Detect which cell encompasses the target text, then output its [X, Y] center coordinate. 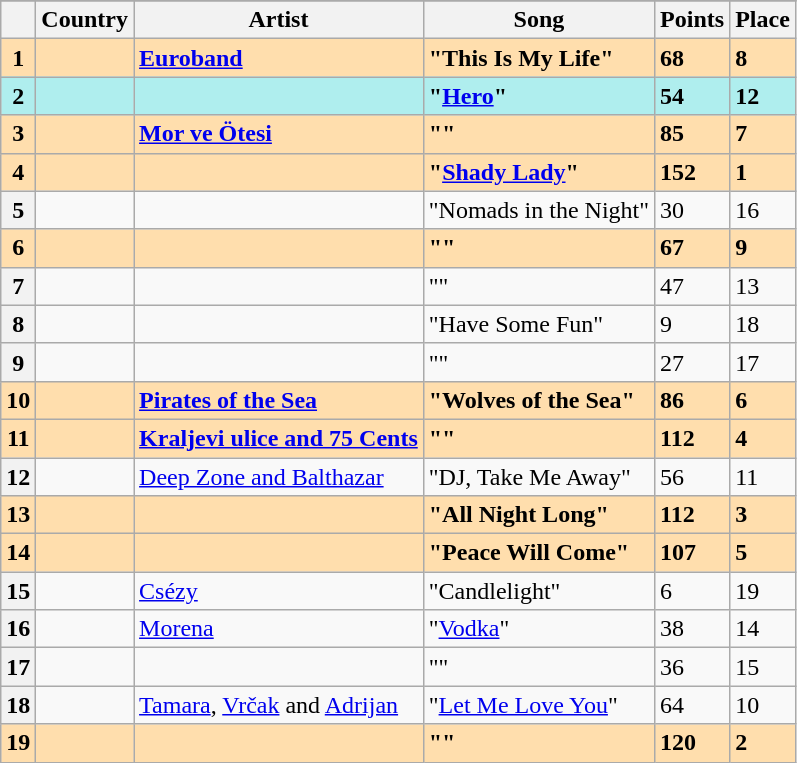
47 [692, 286]
152 [692, 172]
68 [692, 58]
38 [692, 629]
Euroband [279, 58]
54 [692, 96]
Pirates of the Sea [279, 400]
Song [538, 20]
85 [692, 134]
Country [85, 20]
"All Night Long" [538, 515]
Csézy [279, 591]
Kraljevi ulice and 75 Cents [279, 438]
"This Is My Life" [538, 58]
Tamara, Vrčak and Adrijan [279, 705]
27 [692, 362]
Points [692, 20]
64 [692, 705]
"Candlelight" [538, 591]
107 [692, 553]
"Hero" [538, 96]
120 [692, 743]
"Have Some Fun" [538, 324]
Morena [279, 629]
Deep Zone and Balthazar [279, 477]
67 [692, 248]
56 [692, 477]
30 [692, 210]
"Wolves of the Sea" [538, 400]
"Shady Lady" [538, 172]
"Let Me Love You" [538, 705]
Mor ve Ötesi [279, 134]
36 [692, 667]
"DJ, Take Me Away" [538, 477]
"Peace Will Come" [538, 553]
"Vodka" [538, 629]
"Nomads in the Night" [538, 210]
86 [692, 400]
Place [763, 20]
Artist [279, 20]
